Output the [x, y] coordinate of the center of the cell containing the given text.  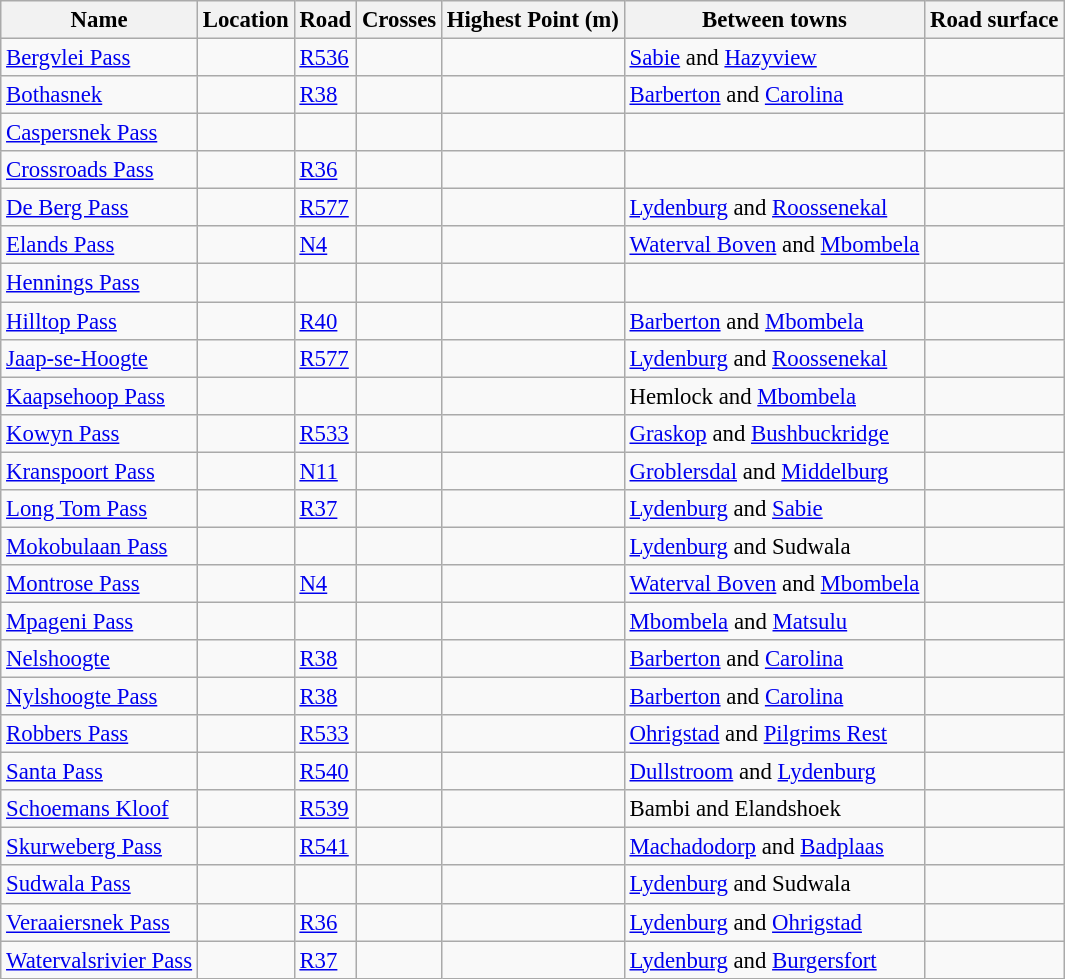
Veraaiersnek Pass [100, 922]
Caspersnek Pass [100, 133]
Mbombela and Matsulu [774, 621]
Santa Pass [100, 772]
R536 [326, 58]
Nelshoogte [100, 659]
Hemlock and Mbombela [774, 396]
Kowyn Pass [100, 433]
R539 [326, 809]
Mokobulaan Pass [100, 546]
Elands Pass [100, 245]
Skurweberg Pass [100, 847]
Watervalsrivier Pass [100, 960]
R540 [326, 772]
Sabie and Hazyview [774, 58]
N11 [326, 471]
Robbers Pass [100, 734]
Jaap-se-Hoogte [100, 358]
Bambi and Elandshoek [774, 809]
Schoemans Kloof [100, 809]
Kranspoort Pass [100, 471]
Lydenburg and Burgersfort [774, 960]
Mpageni Pass [100, 621]
Bergvlei Pass [100, 58]
Between towns [774, 20]
Name [100, 20]
De Berg Pass [100, 208]
Highest Point (m) [532, 20]
Hilltop Pass [100, 321]
Crosses [400, 20]
Kaapsehoop Pass [100, 396]
Graskop and Bushbuckridge [774, 433]
Crossroads Pass [100, 170]
Nylshoogte Pass [100, 697]
Barberton and Mbombela [774, 321]
Ohrigstad and Pilgrims Rest [774, 734]
Location [246, 20]
Road surface [994, 20]
Road [326, 20]
Bothasnek [100, 95]
Machadodorp and Badplaas [774, 847]
Lydenburg and Ohrigstad [774, 922]
R541 [326, 847]
Dullstroom and Lydenburg [774, 772]
Hennings Pass [100, 283]
R40 [326, 321]
Montrose Pass [100, 584]
Groblersdal and Middelburg [774, 471]
Lydenburg and Sabie [774, 509]
Long Tom Pass [100, 509]
Sudwala Pass [100, 885]
